Return the [x, y] coordinate for the center point of the cell that contains the specified text.  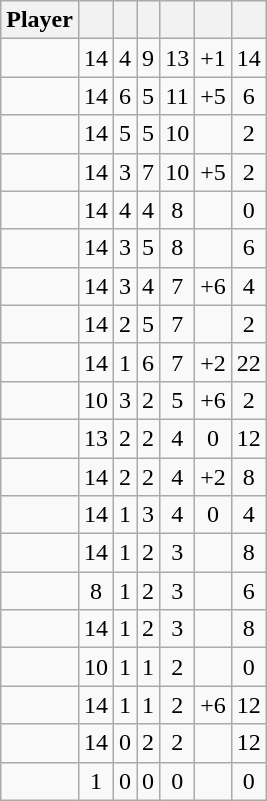
11 [178, 96]
9 [148, 58]
Player [40, 20]
22 [248, 362]
+1 [214, 58]
